Extract the [X, Y] coordinate from the center of the cell holding the provided text.  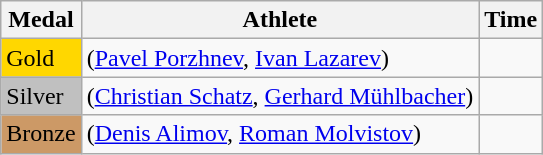
(Christian Schatz, Gerhard Mühlbacher) [280, 96]
(Pavel Porzhnev, Ivan Lazarev) [280, 58]
Bronze [41, 134]
Silver [41, 96]
Athlete [280, 20]
Gold [41, 58]
(Denis Alimov, Roman Molvistov) [280, 134]
Time [511, 20]
Medal [41, 20]
